For the text-containing cell, return its midpoint in (X, Y) coordinate format. 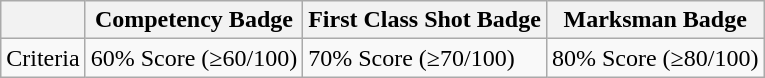
First Class Shot Badge (425, 20)
Competency Badge (194, 20)
80% Score (≥80/100) (655, 58)
60% Score (≥60/100) (194, 58)
Marksman Badge (655, 20)
70% Score (≥70/100) (425, 58)
Criteria (43, 58)
